Capture the cell that displays the provided text and extract its [X, Y] central coordinate. 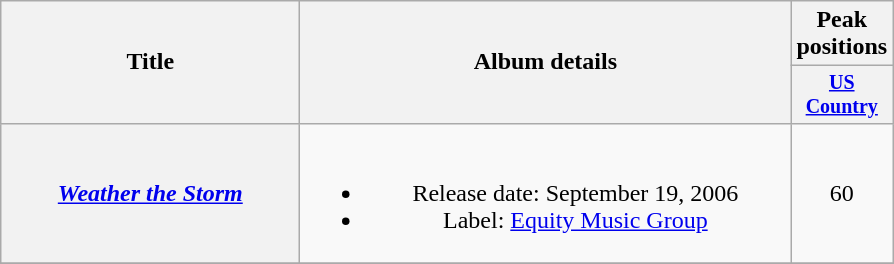
US Country [842, 94]
Weather the Storm [150, 193]
Peak positions [842, 34]
Album details [546, 62]
60 [842, 193]
Title [150, 62]
Release date: September 19, 2006Label: Equity Music Group [546, 193]
